For the text-containing cell, return its midpoint in (x, y) coordinate format. 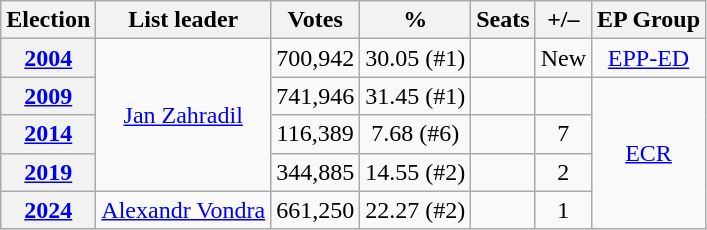
116,389 (316, 134)
EP Group (649, 20)
31.45 (#1) (416, 96)
2 (563, 172)
22.27 (#2) (416, 210)
7.68 (#6) (416, 134)
7 (563, 134)
2019 (48, 172)
2014 (48, 134)
2004 (48, 58)
ECR (649, 153)
Election (48, 20)
741,946 (316, 96)
New (563, 58)
2009 (48, 96)
Alexandr Vondra (184, 210)
700,942 (316, 58)
661,250 (316, 210)
30.05 (#1) (416, 58)
EPP-ED (649, 58)
1 (563, 210)
Votes (316, 20)
Seats (503, 20)
+/– (563, 20)
344,885 (316, 172)
14.55 (#2) (416, 172)
Jan Zahradil (184, 115)
% (416, 20)
2024 (48, 210)
List leader (184, 20)
